Detect which cell encompasses the target text, then output its (x, y) center coordinate. 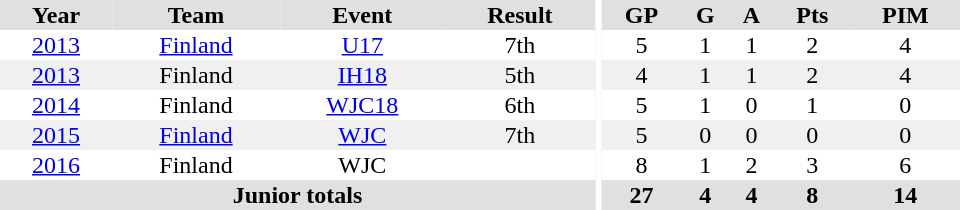
14 (906, 195)
Pts (812, 15)
G (705, 15)
27 (642, 195)
5th (520, 75)
IH18 (362, 75)
Event (362, 15)
Team (196, 15)
2015 (56, 135)
Year (56, 15)
6th (520, 105)
PIM (906, 15)
Junior totals (298, 195)
2016 (56, 165)
6 (906, 165)
3 (812, 165)
2014 (56, 105)
GP (642, 15)
U17 (362, 45)
WJC18 (362, 105)
Result (520, 15)
A (752, 15)
